Extract the [X, Y] coordinate from the center of the cell holding the provided text.  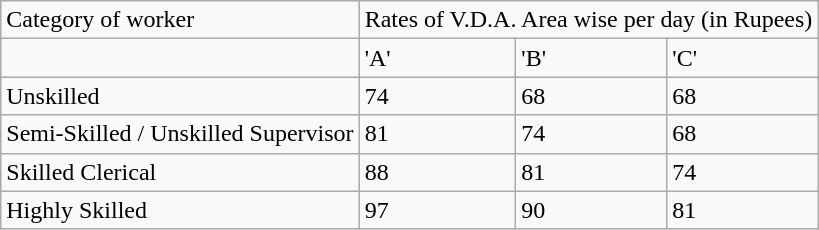
Rates of V.D.A. Area wise per day (in Rupees) [588, 20]
'B' [592, 58]
Highly Skilled [180, 210]
Unskilled [180, 96]
'A' [438, 58]
Semi-Skilled / Unskilled Supervisor [180, 134]
88 [438, 172]
Skilled Clerical [180, 172]
97 [438, 210]
90 [592, 210]
'C' [742, 58]
Category of worker [180, 20]
